Return the (x, y) coordinate for the center point of the cell that contains the specified text.  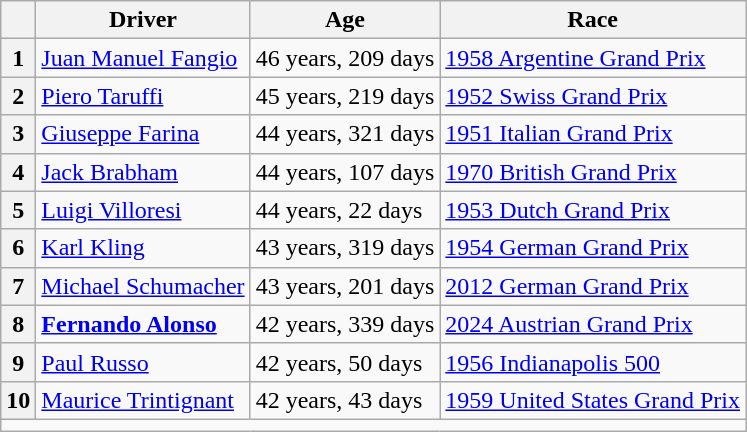
Giuseppe Farina (143, 134)
1954 German Grand Prix (593, 248)
Michael Schumacher (143, 286)
7 (18, 286)
1956 Indianapolis 500 (593, 362)
9 (18, 362)
43 years, 319 days (345, 248)
44 years, 321 days (345, 134)
1951 Italian Grand Prix (593, 134)
1953 Dutch Grand Prix (593, 210)
5 (18, 210)
43 years, 201 days (345, 286)
6 (18, 248)
46 years, 209 days (345, 58)
Jack Brabham (143, 172)
Age (345, 20)
1959 United States Grand Prix (593, 400)
42 years, 339 days (345, 324)
Luigi Villoresi (143, 210)
45 years, 219 days (345, 96)
1952 Swiss Grand Prix (593, 96)
42 years, 50 days (345, 362)
4 (18, 172)
10 (18, 400)
1 (18, 58)
2 (18, 96)
2024 Austrian Grand Prix (593, 324)
1958 Argentine Grand Prix (593, 58)
Maurice Trintignant (143, 400)
44 years, 22 days (345, 210)
44 years, 107 days (345, 172)
8 (18, 324)
Karl Kling (143, 248)
Fernando Alonso (143, 324)
3 (18, 134)
Juan Manuel Fangio (143, 58)
Race (593, 20)
42 years, 43 days (345, 400)
Paul Russo (143, 362)
2012 German Grand Prix (593, 286)
Piero Taruffi (143, 96)
1970 British Grand Prix (593, 172)
Driver (143, 20)
